Search for the cell housing the specified text and yield its [x, y] center coordinate. 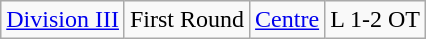
First Round [186, 20]
L 1-2 OT [376, 20]
Division III [63, 20]
Centre [288, 20]
